Extract the [x, y] coordinate from the center of the cell holding the provided text.  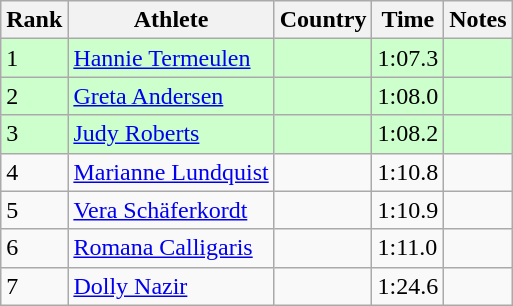
Romana Calligaris [171, 248]
1:08.0 [408, 96]
Athlete [171, 20]
7 [34, 286]
1:11.0 [408, 248]
Hannie Termeulen [171, 58]
Judy Roberts [171, 134]
1:10.8 [408, 172]
Dolly Nazir [171, 286]
1:24.6 [408, 286]
6 [34, 248]
Marianne Lundquist [171, 172]
Greta Andersen [171, 96]
1:08.2 [408, 134]
Rank [34, 20]
3 [34, 134]
1:10.9 [408, 210]
Vera Schäferkordt [171, 210]
Time [408, 20]
2 [34, 96]
1 [34, 58]
5 [34, 210]
Notes [478, 20]
1:07.3 [408, 58]
Country [323, 20]
4 [34, 172]
